Provide the [x, y] coordinate of the cell's center where the given text is located.  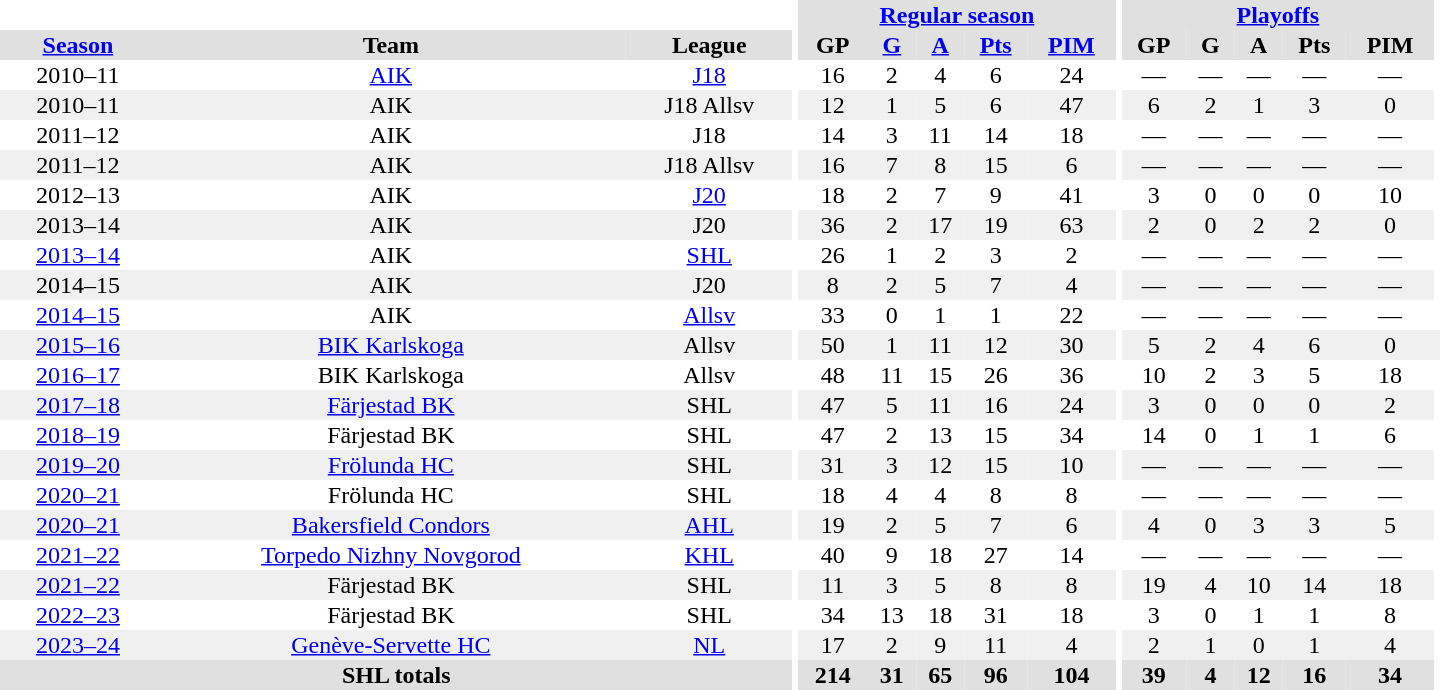
2019–20 [78, 465]
33 [833, 315]
Torpedo Nizhny Novgorod [391, 555]
63 [1072, 225]
2016–17 [78, 375]
2022–23 [78, 615]
League [710, 45]
104 [1072, 675]
214 [833, 675]
30 [1072, 345]
2017–18 [78, 405]
39 [1154, 675]
Regular season [957, 15]
50 [833, 345]
NL [710, 645]
2015–16 [78, 345]
48 [833, 375]
40 [833, 555]
96 [996, 675]
65 [940, 675]
41 [1072, 195]
KHL [710, 555]
2018–19 [78, 435]
27 [996, 555]
SHL totals [396, 675]
Playoffs [1278, 15]
Season [78, 45]
Genève-Servette HC [391, 645]
2023–24 [78, 645]
2012–13 [78, 195]
22 [1072, 315]
AHL [710, 525]
Team [391, 45]
Bakersfield Condors [391, 525]
